Return (x, y) of the center of cell containing provided text 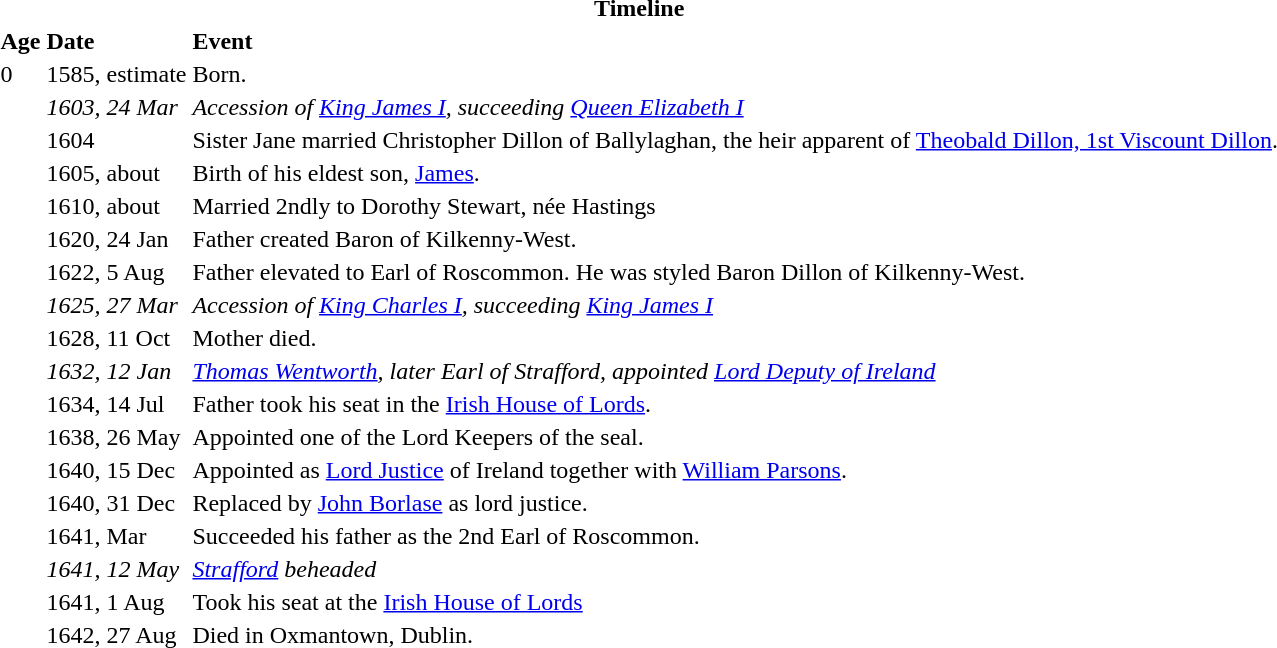
1605, about (116, 173)
1634, 14 Jul (116, 404)
1603, 24 Mar (116, 107)
1638, 26 May (116, 437)
1610, about (116, 206)
1625, 27 Mar (116, 305)
1641, Mar (116, 536)
1604 (116, 140)
1632, 12 Jan (116, 371)
1641, 1 Aug (116, 602)
1640, 15 Dec (116, 470)
1585, estimate (116, 74)
Date (116, 41)
1640, 31 Dec (116, 503)
1641, 12 May (116, 569)
1628, 11 Oct (116, 338)
1622, 5 Aug (116, 272)
1620, 24 Jan (116, 239)
